Return [X, Y] of the center of cell containing provided text 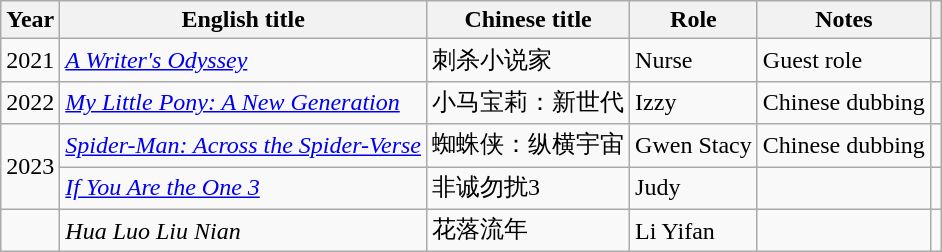
2021 [30, 60]
非诚勿扰3 [528, 188]
My Little Pony: A New Generation [244, 102]
Judy [694, 188]
Hua Luo Liu Nian [244, 230]
English title [244, 20]
Notes [844, 20]
Nurse [694, 60]
花落流年 [528, 230]
蜘蛛侠：纵横宇宙 [528, 146]
刺杀小说家 [528, 60]
Gwen Stacy [694, 146]
Guest role [844, 60]
Chinese title [528, 20]
Spider-Man: Across the Spider-Verse [244, 146]
If You Are the One 3 [244, 188]
2023 [30, 166]
A Writer's Odyssey [244, 60]
Izzy [694, 102]
小马宝莉：新世代 [528, 102]
Li Yifan [694, 230]
Role [694, 20]
2022 [30, 102]
Year [30, 20]
